Detect which cell encompasses the target text, then output its [X, Y] center coordinate. 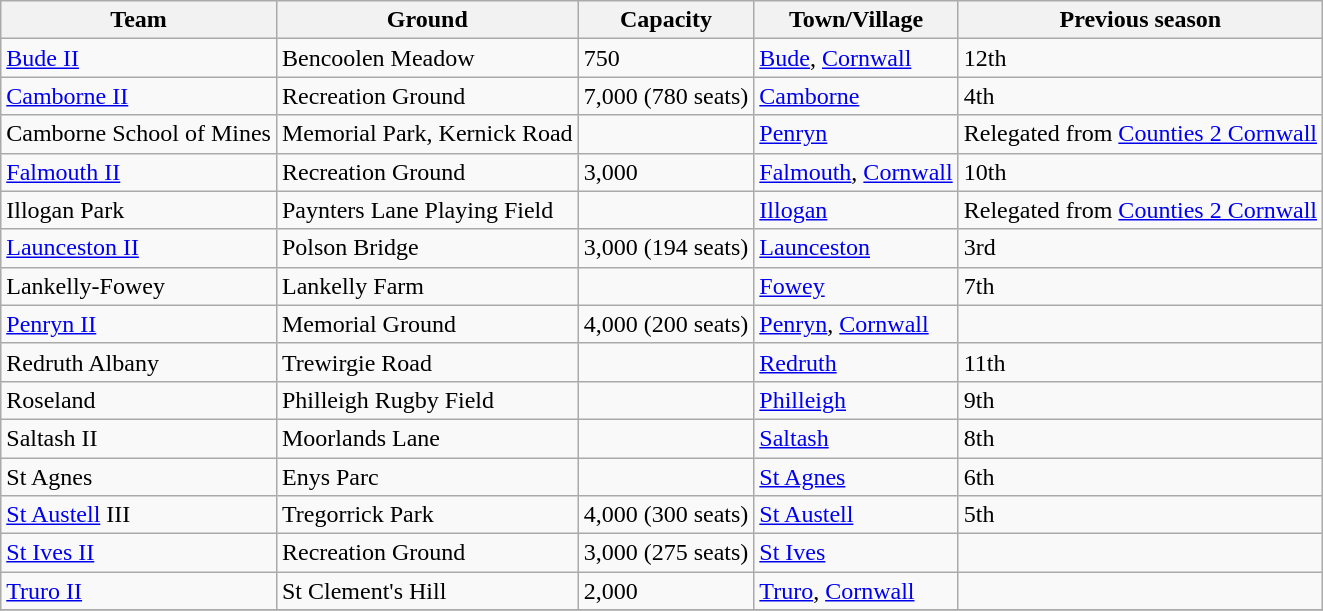
Launceston II [139, 248]
Moorlands Lane [427, 438]
Trewirgie Road [427, 362]
Camborne School of Mines [139, 134]
Philleigh [856, 400]
Lankelly Farm [427, 286]
7th [1140, 286]
Polson Bridge [427, 248]
St Austell III [139, 515]
Redruth [856, 362]
Team [139, 20]
St Ives [856, 553]
2,000 [666, 591]
12th [1140, 58]
Memorial Ground [427, 324]
Lankelly-Fowey [139, 286]
6th [1140, 477]
750 [666, 58]
Penryn II [139, 324]
Launceston [856, 248]
Memorial Park, Kernick Road [427, 134]
Camborne [856, 96]
Bencoolen Meadow [427, 58]
Capacity [666, 20]
Roseland [139, 400]
Penryn [856, 134]
Saltash II [139, 438]
Paynters Lane Playing Field [427, 210]
Saltash [856, 438]
3,000 [666, 172]
9th [1140, 400]
8th [1140, 438]
Truro, Cornwall [856, 591]
St Austell [856, 515]
Previous season [1140, 20]
7,000 (780 seats) [666, 96]
3,000 (275 seats) [666, 553]
Illogan [856, 210]
4,000 (300 seats) [666, 515]
5th [1140, 515]
Enys Parc [427, 477]
Tregorrick Park [427, 515]
Truro II [139, 591]
Philleigh Rugby Field [427, 400]
4,000 (200 seats) [666, 324]
3,000 (194 seats) [666, 248]
Falmouth II [139, 172]
11th [1140, 362]
Ground [427, 20]
Penryn, Cornwall [856, 324]
3rd [1140, 248]
Falmouth, Cornwall [856, 172]
St Ives II [139, 553]
Redruth Albany [139, 362]
Bude II [139, 58]
Town/Village [856, 20]
4th [1140, 96]
Fowey [856, 286]
10th [1140, 172]
Camborne II [139, 96]
Bude, Cornwall [856, 58]
St Clement's Hill [427, 591]
Illogan Park [139, 210]
